Output the [X, Y] coordinate of the center of the cell containing the given text.  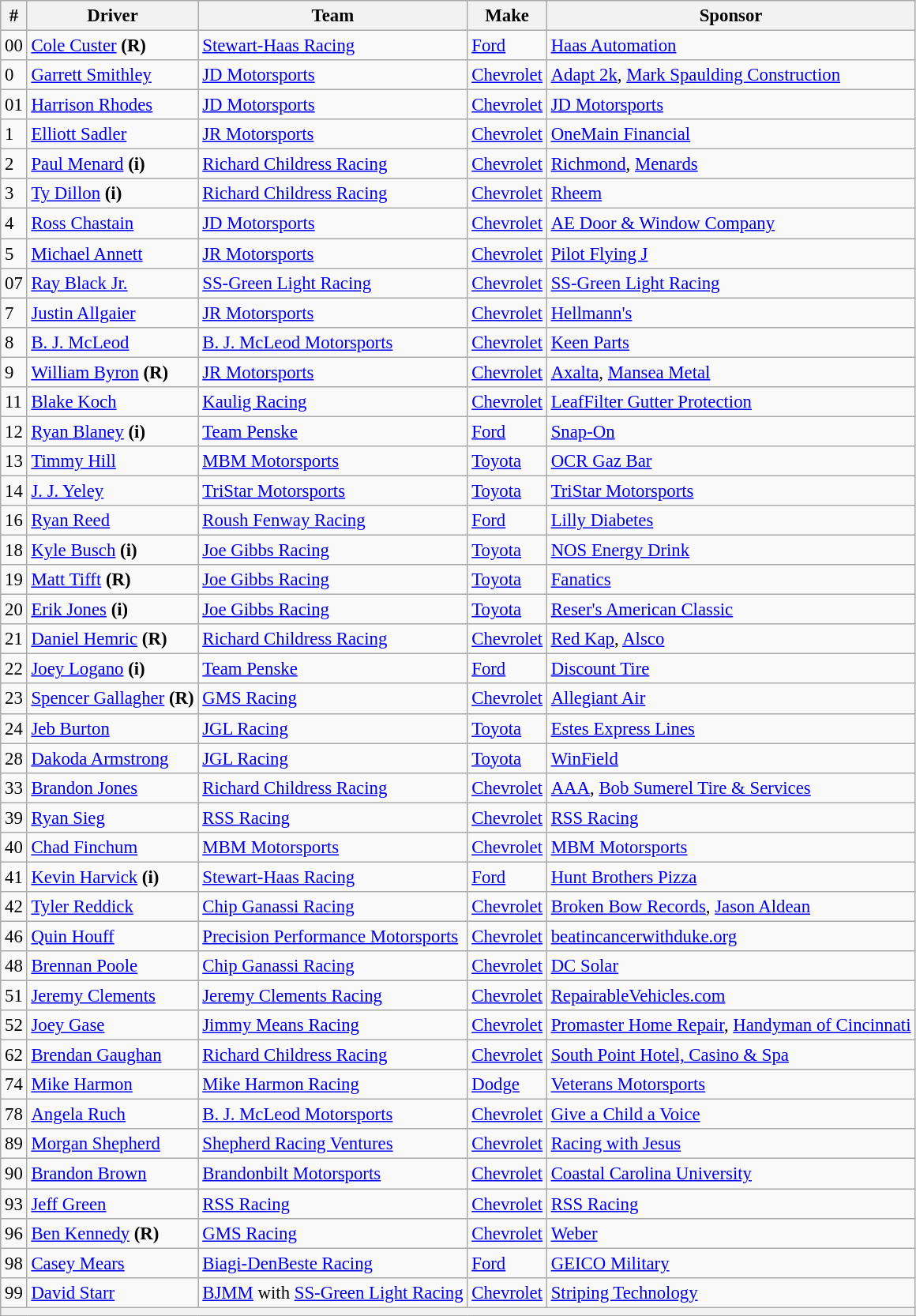
Paul Menard (i) [112, 164]
Striping Technology [730, 1292]
Driver [112, 16]
beatincancerwithduke.org [730, 936]
Dodge [507, 1085]
Brennan Poole [112, 966]
41 [14, 877]
Jeb Burton [112, 728]
Ray Black Jr. [112, 283]
Elliott Sadler [112, 134]
01 [14, 105]
12 [14, 431]
Haas Automation [730, 46]
Precision Performance Motorsports [333, 936]
WinField [730, 758]
99 [14, 1292]
Garrett Smithley [112, 75]
46 [14, 936]
Richmond, Menards [730, 164]
Ross Chastain [112, 224]
Roush Fenway Racing [333, 521]
78 [14, 1115]
Team [333, 16]
Make [507, 16]
7 [14, 313]
2 [14, 164]
Jeremy Clements [112, 996]
Joey Logano (i) [112, 669]
Ryan Blaney (i) [112, 431]
Red Kap, Alsco [730, 639]
Hellmann's [730, 313]
0 [14, 75]
24 [14, 728]
93 [14, 1204]
J. J. Yeley [112, 491]
DC Solar [730, 966]
Kevin Harvick (i) [112, 877]
Ryan Reed [112, 521]
Brendan Gaughan [112, 1055]
Fanatics [730, 580]
Weber [730, 1233]
20 [14, 610]
Joey Gase [112, 1025]
Veterans Motorsports [730, 1085]
Give a Child a Voice [730, 1115]
Adapt 2k, Mark Spaulding Construction [730, 75]
11 [14, 402]
42 [14, 907]
David Starr [112, 1292]
Tyler Reddick [112, 907]
Cole Custer (R) [112, 46]
Mike Harmon [112, 1085]
Daniel Hemric (R) [112, 639]
Erik Jones (i) [112, 610]
Broken Bow Records, Jason Aldean [730, 907]
Hunt Brothers Pizza [730, 877]
Jeff Green [112, 1204]
Harrison Rhodes [112, 105]
19 [14, 580]
Kaulig Racing [333, 402]
Michael Annett [112, 254]
Pilot Flying J [730, 254]
Discount Tire [730, 669]
18 [14, 551]
Biagi-DenBeste Racing [333, 1263]
Allegiant Air [730, 699]
NOS Energy Drink [730, 551]
# [14, 16]
Snap-On [730, 431]
Reser's American Classic [730, 610]
LeafFilter Gutter Protection [730, 402]
Spencer Gallagher (R) [112, 699]
Justin Allgaier [112, 313]
BJMM with SS-Green Light Racing [333, 1292]
William Byron (R) [112, 372]
07 [14, 283]
98 [14, 1263]
8 [14, 342]
Rheem [730, 194]
23 [14, 699]
Blake Koch [112, 402]
Ty Dillon (i) [112, 194]
Keen Parts [730, 342]
5 [14, 254]
Quin Houff [112, 936]
14 [14, 491]
Chad Finchum [112, 848]
13 [14, 461]
51 [14, 996]
Mike Harmon Racing [333, 1085]
1 [14, 134]
62 [14, 1055]
48 [14, 966]
GEICO Military [730, 1263]
74 [14, 1085]
Jimmy Means Racing [333, 1025]
28 [14, 758]
Ryan Sieg [112, 818]
3 [14, 194]
Brandon Jones [112, 788]
22 [14, 669]
52 [14, 1025]
South Point Hotel, Casino & Spa [730, 1055]
Dakoda Armstrong [112, 758]
40 [14, 848]
B. J. McLeod [112, 342]
Sponsor [730, 16]
AE Door & Window Company [730, 224]
33 [14, 788]
Kyle Busch (i) [112, 551]
AAA, Bob Sumerel Tire & Services [730, 788]
Jeremy Clements Racing [333, 996]
OCR Gaz Bar [730, 461]
Brandonbilt Motorsports [333, 1174]
Timmy Hill [112, 461]
Racing with Jesus [730, 1145]
RepairableVehicles.com [730, 996]
39 [14, 818]
16 [14, 521]
Brandon Brown [112, 1174]
Casey Mears [112, 1263]
Matt Tifft (R) [112, 580]
Estes Express Lines [730, 728]
90 [14, 1174]
Promaster Home Repair, Handyman of Cincinnati [730, 1025]
Coastal Carolina University [730, 1174]
96 [14, 1233]
Morgan Shepherd [112, 1145]
Angela Ruch [112, 1115]
Ben Kennedy (R) [112, 1233]
Lilly Diabetes [730, 521]
Shepherd Racing Ventures [333, 1145]
89 [14, 1145]
4 [14, 224]
21 [14, 639]
00 [14, 46]
OneMain Financial [730, 134]
Axalta, Mansea Metal [730, 372]
9 [14, 372]
